For the text-containing cell, return its midpoint in (X, Y) coordinate format. 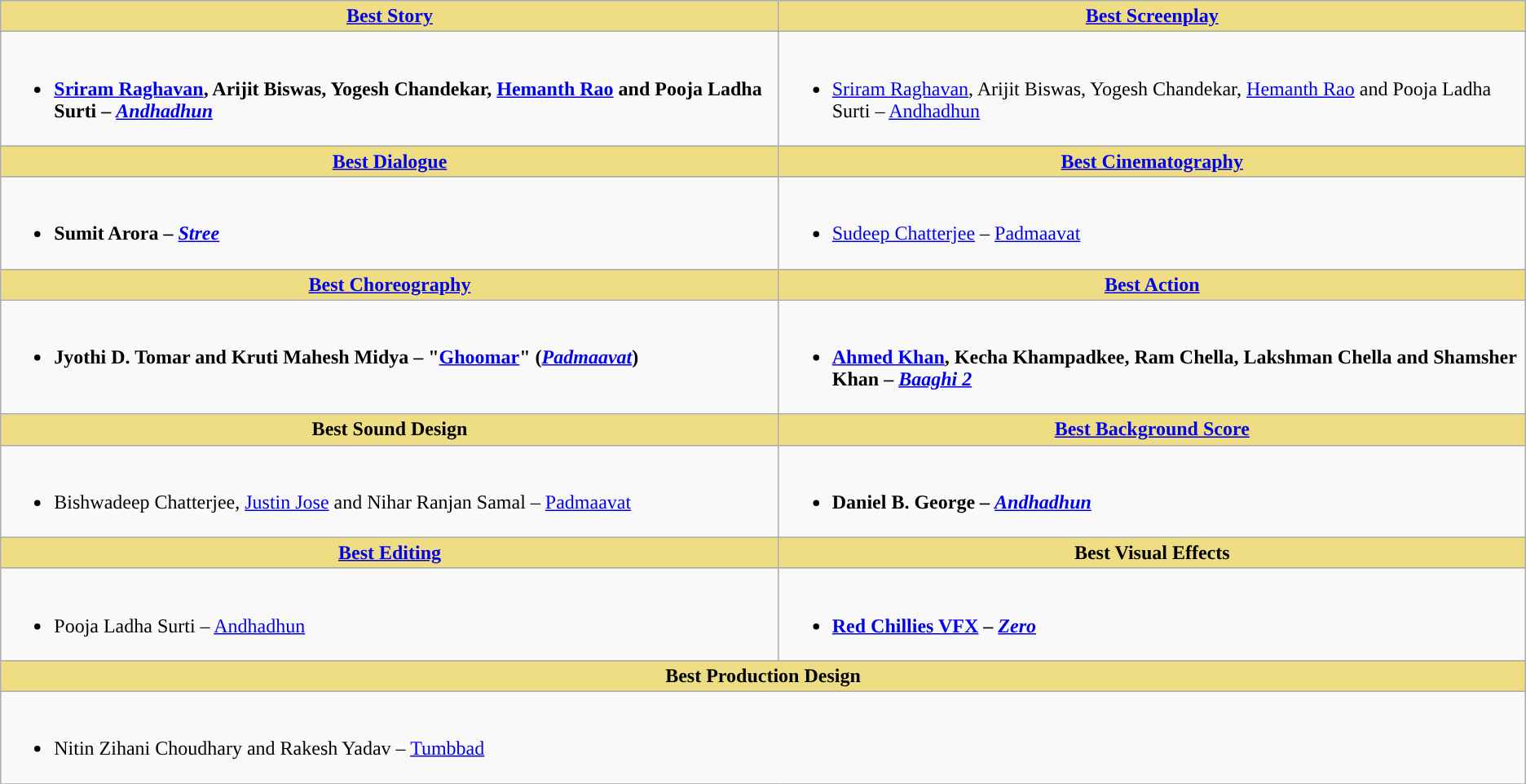
Pooja Ladha Surti – Andhadhun (390, 614)
Best Dialogue (390, 161)
Best Choreography (390, 284)
Best Background Score (1152, 429)
Daniel B. George – Andhadhun (1152, 491)
Sudeep Chatterjee – Padmaavat (1152, 223)
Best Editing (390, 553)
Sumit Arora – Stree (390, 223)
Best Action (1152, 284)
Nitin Zihani Choudhary and Rakesh Yadav – Tumbbad (763, 737)
Bishwadeep Chatterjee, Justin Jose and Nihar Ranjan Samal – Padmaavat (390, 491)
Best Production Design (763, 676)
Best Sound Design (390, 429)
Best Visual Effects (1152, 553)
Red Chillies VFX – Zero (1152, 614)
Best Story (390, 16)
Ahmed Khan, Kecha Khampadkee, Ram Chella, Lakshman Chella and Shamsher Khan – Baaghi 2 (1152, 357)
Jyothi D. Tomar and Kruti Mahesh Midya – "Ghoomar" (Padmaavat) (390, 357)
Best Screenplay (1152, 16)
Best Cinematography (1152, 161)
